Identify which cell holds the provided text, then report its [X, Y] central coordinate. 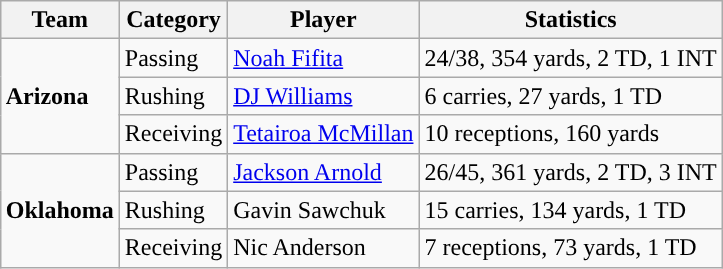
Arizona [60, 96]
Nic Anderson [324, 248]
6 carries, 27 yards, 1 TD [570, 96]
15 carries, 134 yards, 1 TD [570, 210]
Statistics [570, 20]
Gavin Sawchuk [324, 210]
26/45, 361 yards, 2 TD, 3 INT [570, 172]
Team [60, 20]
Noah Fifita [324, 58]
Oklahoma [60, 210]
Player [324, 20]
Jackson Arnold [324, 172]
7 receptions, 73 yards, 1 TD [570, 248]
10 receptions, 160 yards [570, 134]
Tetairoa McMillan [324, 134]
24/38, 354 yards, 2 TD, 1 INT [570, 58]
Category [173, 20]
DJ Williams [324, 96]
